Pinpoint the cell where the given text exists, returning its (x, y) midpoint coordinate. 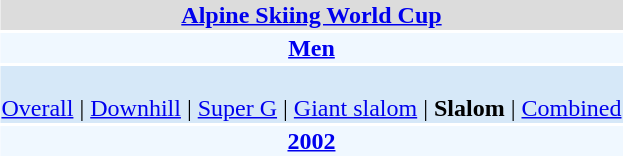
Men (312, 48)
Alpine Skiing World Cup (312, 15)
Overall | Downhill | Super G | Giant slalom | Slalom | Combined (312, 94)
2002 (312, 141)
